Extract the (x, y) coordinate from the center of the cell holding the provided text.  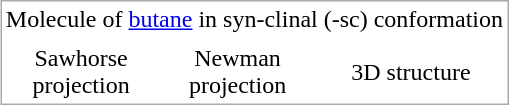
Sawhorseprojection (80, 72)
Newmanprojection (238, 72)
Molecule of butane in syn-clinal (-sc) conformation (254, 19)
3D structure (410, 72)
